Determine the (x, y) coordinate at the center of the cell enclosing the given text.  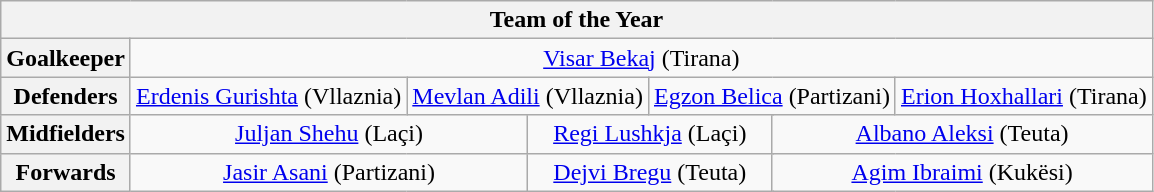
Team of the Year (576, 20)
Goalkeeper (66, 58)
Visar Bekaj (Tirana) (641, 58)
Erion Hoxhallari (Tirana) (1024, 96)
Egzon Belica (Partizani) (772, 96)
Midfielders (66, 134)
Erdenis Gurishta (Vllaznia) (268, 96)
Juljan Shehu (Laçi) (328, 134)
Regi Lushkja (Laçi) (650, 134)
Agim Ibraimi (Kukësi) (962, 172)
Forwards (66, 172)
Defenders (66, 96)
Albano Aleksi (Teuta) (962, 134)
Dejvi Bregu (Teuta) (650, 172)
Jasir Asani (Partizani) (328, 172)
Mevlan Adili (Vllaznia) (528, 96)
